Return [x, y] of the center of cell containing provided text 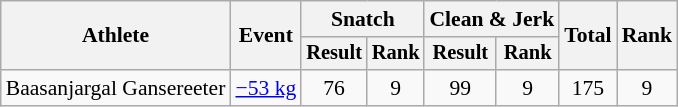
76 [334, 88]
−53 kg [266, 88]
Total [588, 36]
Snatch [362, 19]
175 [588, 88]
Baasanjargal Gansereeter [116, 88]
Clean & Jerk [492, 19]
Event [266, 36]
Athlete [116, 36]
99 [460, 88]
